Capture the cell that displays the provided text and extract its (X, Y) central coordinate. 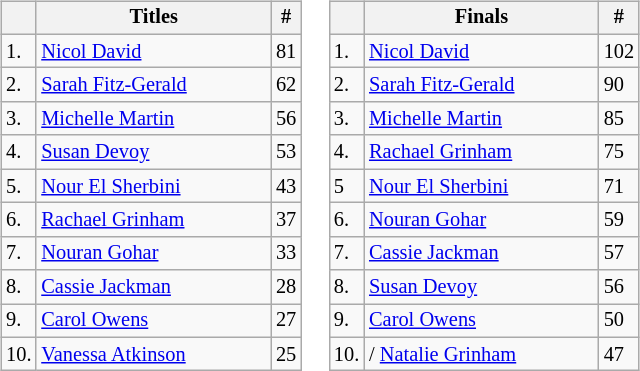
5 (346, 186)
62 (286, 85)
57 (619, 253)
81 (286, 51)
27 (286, 321)
85 (619, 119)
33 (286, 253)
71 (619, 186)
75 (619, 152)
50 (619, 321)
Titles (154, 18)
37 (286, 220)
53 (286, 152)
25 (286, 354)
28 (286, 287)
59 (619, 220)
43 (286, 186)
5. (18, 186)
Vanessa Atkinson (154, 354)
90 (619, 85)
102 (619, 51)
47 (619, 354)
/ Natalie Grinham (482, 354)
Finals (482, 18)
